Capture the cell that displays the provided text and extract its (X, Y) central coordinate. 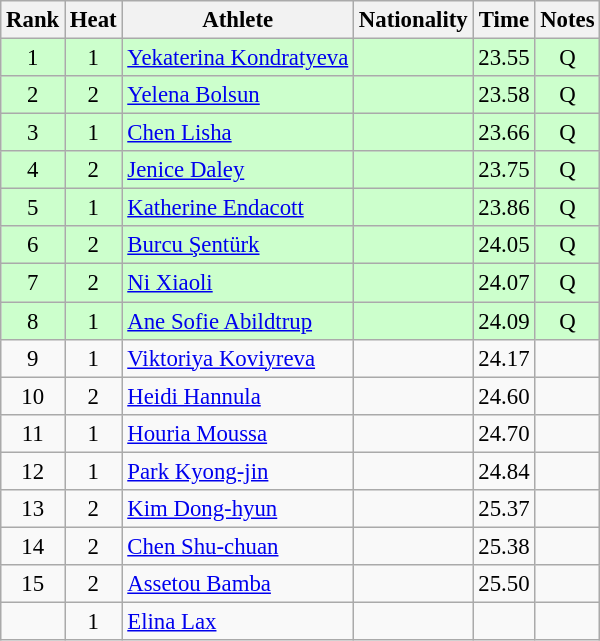
Houria Moussa (238, 433)
Nationality (414, 20)
Time (504, 20)
Rank (33, 20)
24.07 (504, 283)
Viktoriya Koviyreva (238, 358)
12 (33, 471)
24.60 (504, 396)
25.37 (504, 509)
Assetou Bamba (238, 584)
8 (33, 321)
Yelena Bolsun (238, 95)
Katherine Endacott (238, 208)
14 (33, 546)
Park Kyong-jin (238, 471)
9 (33, 358)
Ane Sofie Abildtrup (238, 321)
23.55 (504, 58)
Yekaterina Kondratyeva (238, 58)
Chen Lisha (238, 133)
Notes (568, 20)
Athlete (238, 20)
6 (33, 245)
24.70 (504, 433)
10 (33, 396)
5 (33, 208)
Chen Shu-chuan (238, 546)
23.75 (504, 170)
25.50 (504, 584)
Heidi Hannula (238, 396)
24.17 (504, 358)
4 (33, 170)
Kim Dong-hyun (238, 509)
23.58 (504, 95)
24.09 (504, 321)
15 (33, 584)
11 (33, 433)
25.38 (504, 546)
Burcu Şentürk (238, 245)
Heat (94, 20)
24.05 (504, 245)
7 (33, 283)
Elina Lax (238, 621)
3 (33, 133)
13 (33, 509)
Ni Xiaoli (238, 283)
24.84 (504, 471)
Jenice Daley (238, 170)
23.66 (504, 133)
23.86 (504, 208)
